For the text-containing cell, return its midpoint in [X, Y] coordinate format. 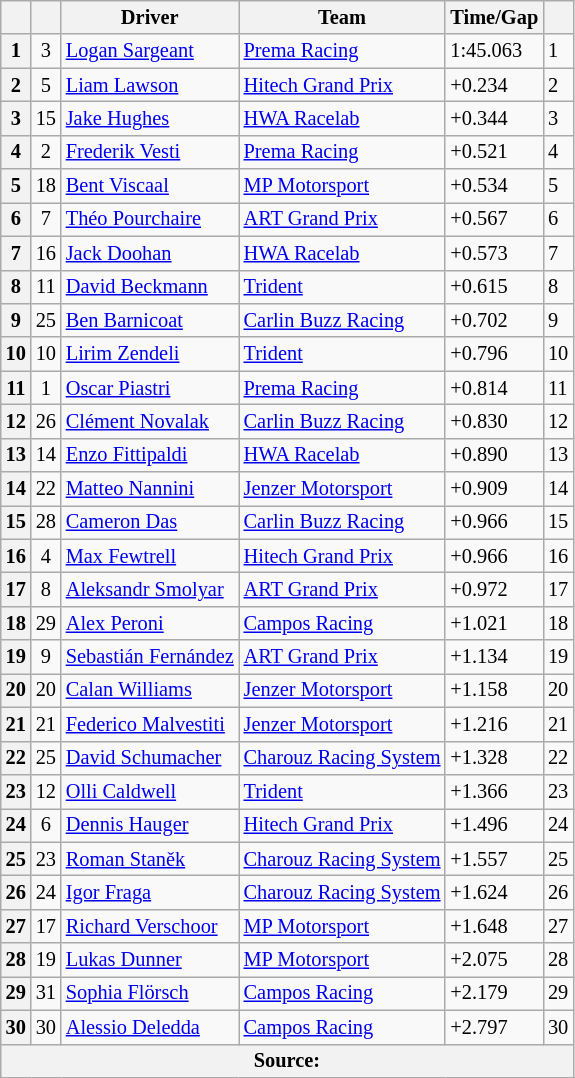
+0.796 [494, 354]
Cameron Das [150, 522]
+2.179 [494, 993]
+1.021 [494, 623]
David Beckmann [150, 287]
Olli Caldwell [150, 791]
+0.567 [494, 219]
Lukas Dunner [150, 960]
Alex Peroni [150, 623]
Sebastián Fernández [150, 657]
+1.328 [494, 758]
+0.909 [494, 489]
+0.344 [494, 118]
+1.216 [494, 724]
Oscar Piastri [150, 388]
+1.648 [494, 926]
Max Fewtrell [150, 556]
Clément Novalak [150, 421]
Aleksandr Smolyar [150, 589]
+0.972 [494, 589]
+0.702 [494, 320]
+2.797 [494, 1027]
+2.075 [494, 960]
+0.521 [494, 152]
Calan Williams [150, 690]
Matteo Nannini [150, 489]
+0.615 [494, 287]
Bent Viscaal [150, 186]
Liam Lawson [150, 85]
Jack Doohan [150, 253]
Richard Verschoor [150, 926]
+1.496 [494, 825]
Alessio Deledda [150, 1027]
David Schumacher [150, 758]
+0.573 [494, 253]
Sophia Flörsch [150, 993]
Federico Malvestiti [150, 724]
+0.234 [494, 85]
Frederik Vesti [150, 152]
Lirim Zendeli [150, 354]
Dennis Hauger [150, 825]
+1.366 [494, 791]
+1.557 [494, 859]
Team [342, 17]
Ben Barnicoat [150, 320]
+1.134 [494, 657]
Logan Sargeant [150, 51]
31 [46, 993]
1:45.063 [494, 51]
Roman Staněk [150, 859]
+0.890 [494, 455]
Source: [287, 1061]
Driver [150, 17]
Enzo Fittipaldi [150, 455]
Jake Hughes [150, 118]
+1.158 [494, 690]
+0.830 [494, 421]
Time/Gap [494, 17]
+0.534 [494, 186]
+0.814 [494, 388]
Théo Pourchaire [150, 219]
+1.624 [494, 892]
Igor Fraga [150, 892]
